Scan for the cell matching the given text and deliver its (x, y) coordinate at center. 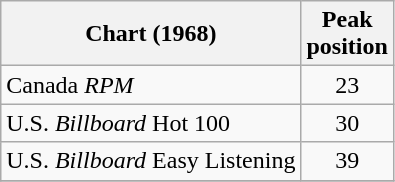
Canada RPM (151, 85)
39 (347, 161)
U.S. Billboard Easy Listening (151, 161)
Chart (1968) (151, 34)
U.S. Billboard Hot 100 (151, 123)
Peakposition (347, 34)
30 (347, 123)
23 (347, 85)
